Search for the cell housing the specified text and yield its (x, y) center coordinate. 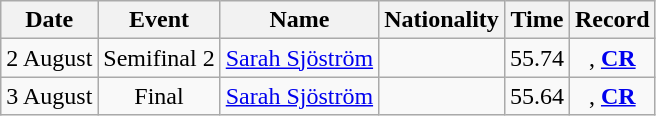
3 August (50, 96)
55.64 (536, 96)
Name (299, 20)
55.74 (536, 58)
Event (159, 20)
Date (50, 20)
2 August (50, 58)
Nationality (442, 20)
Time (536, 20)
Final (159, 96)
Record (612, 20)
Semifinal 2 (159, 58)
